Capture the cell that displays the provided text and extract its [X, Y] central coordinate. 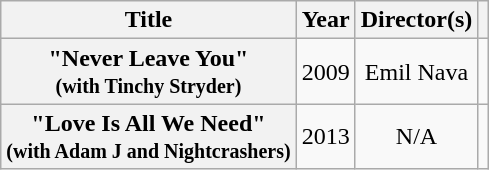
Director(s) [416, 20]
"Never Leave You"(with Tinchy Stryder) [148, 72]
Year [326, 20]
2013 [326, 136]
Emil Nava [416, 72]
2009 [326, 72]
Title [148, 20]
N/A [416, 136]
"Love Is All We Need"(with Adam J and Nightcrashers) [148, 136]
